Scan for the cell matching the given text and deliver its (X, Y) coordinate at center. 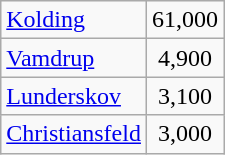
Vamdrup (74, 58)
3,000 (184, 134)
61,000 (184, 20)
Christiansfeld (74, 134)
3,100 (184, 96)
Lunderskov (74, 96)
4,900 (184, 58)
Kolding (74, 20)
